Return [X, Y] of the center of cell containing provided text 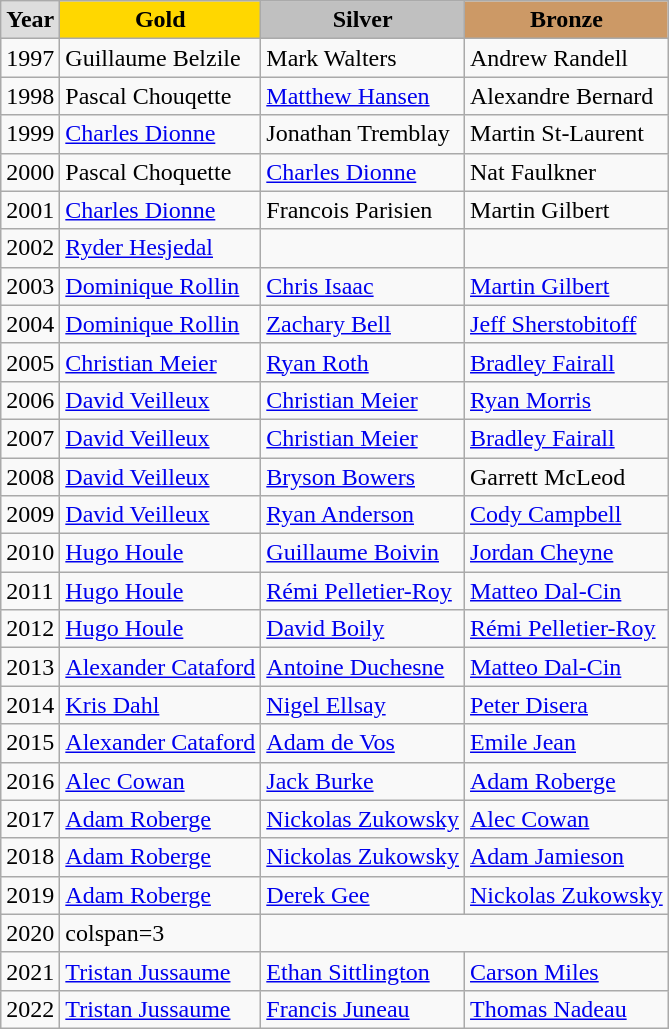
Guillaume Boivin [363, 553]
1998 [30, 96]
2000 [30, 172]
Derek Gee [363, 895]
Year [30, 20]
2011 [30, 591]
Garrett McLeod [567, 477]
2006 [30, 400]
David Boily [363, 629]
Ryan Morris [567, 400]
Pascal Choquette [160, 172]
2018 [30, 857]
Ryan Anderson [363, 515]
Peter Disera [567, 705]
1999 [30, 134]
Carson Miles [567, 971]
2021 [30, 971]
2007 [30, 438]
Martin St-Laurent [567, 134]
Francois Parisien [363, 210]
2002 [30, 248]
Jonathan Tremblay [363, 134]
Jeff Sherstobitoff [567, 324]
2010 [30, 553]
Matthew Hansen [363, 96]
1997 [30, 58]
2001 [30, 210]
Francis Juneau [363, 1009]
Jack Burke [363, 781]
2013 [30, 667]
Adam de Vos [363, 743]
Chris Isaac [363, 286]
Kris Dahl [160, 705]
2014 [30, 705]
Ryder Hesjedal [160, 248]
2009 [30, 515]
Guillaume Belzile [160, 58]
2017 [30, 819]
2016 [30, 781]
2012 [30, 629]
Bronze [567, 20]
Cody Campbell [567, 515]
Silver [363, 20]
Gold [160, 20]
2015 [30, 743]
Zachary Bell [363, 324]
2008 [30, 477]
Jordan Cheyne [567, 553]
Nigel Ellsay [363, 705]
2004 [30, 324]
Pascal Chouqette [160, 96]
2022 [30, 1009]
colspan=3 [160, 933]
Adam Jamieson [567, 857]
Thomas Nadeau [567, 1009]
Antoine Duchesne [363, 667]
Mark Walters [363, 58]
Ethan Sittlington [363, 971]
Bryson Bowers [363, 477]
2019 [30, 895]
2003 [30, 286]
2020 [30, 933]
Ryan Roth [363, 362]
2005 [30, 362]
Alexandre Bernard [567, 96]
Nat Faulkner [567, 172]
Emile Jean [567, 743]
Andrew Randell [567, 58]
